Determine the [X, Y] coordinate at the center of the cell enclosing the given text.  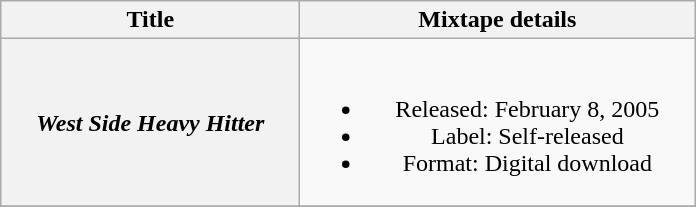
Released: February 8, 2005Label: Self-releasedFormat: Digital download [498, 122]
Mixtape details [498, 20]
Title [150, 20]
West Side Heavy Hitter [150, 122]
